Pinpoint the cell where the given text exists, returning its (X, Y) midpoint coordinate. 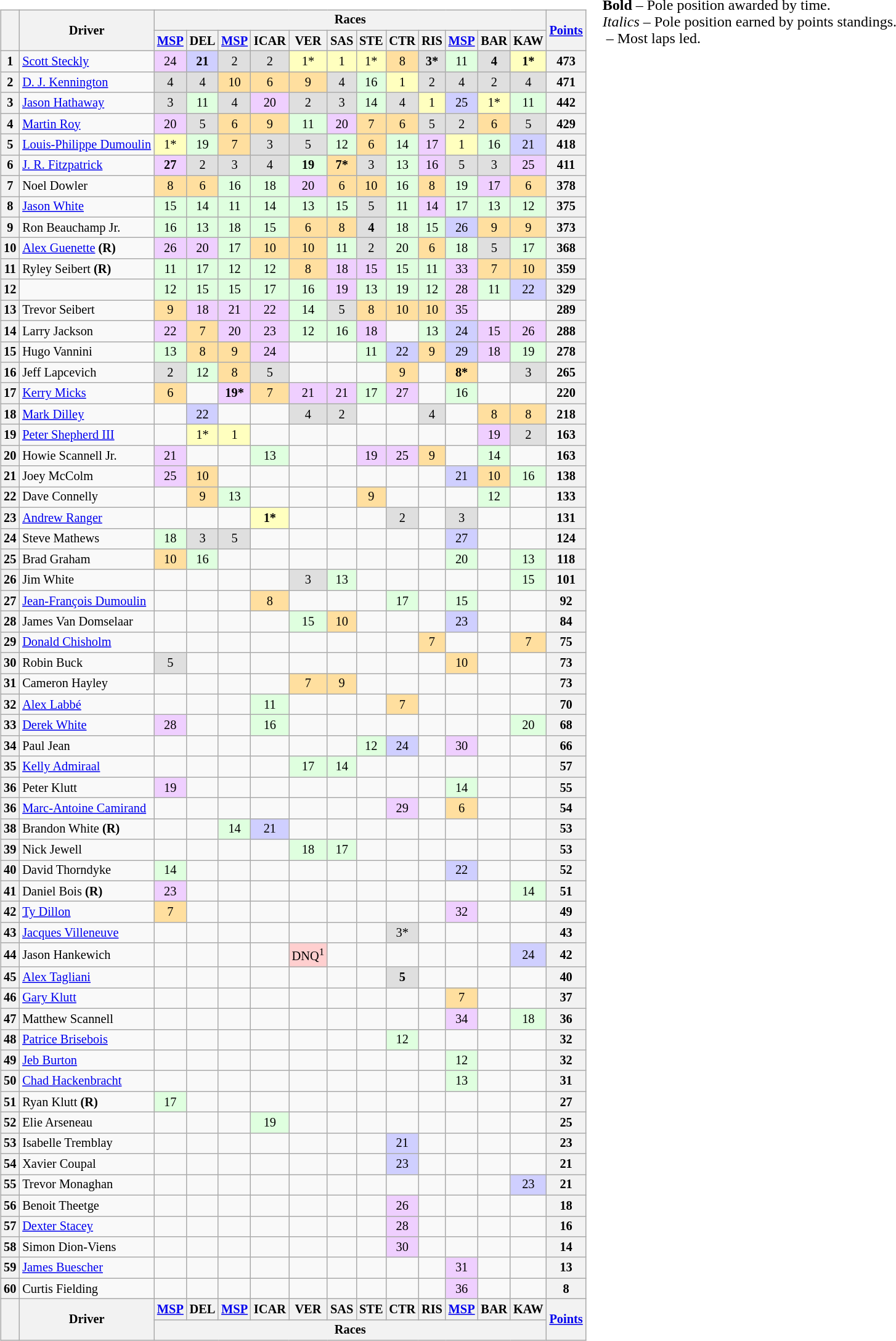
Steve Mathews (86, 539)
DNQ1 (308, 955)
Gary Klutt (86, 998)
Scott Steckly (86, 62)
Robin Buck (86, 663)
Ty Dillon (86, 912)
Brandon White (R) (86, 829)
Howie Scannell Jr. (86, 455)
Andrew Ranger (86, 518)
Nick Jewell (86, 850)
Simon Dion-Viens (86, 1247)
48 (10, 1040)
Kerry Micks (86, 393)
373 (566, 227)
Noel Dowler (86, 186)
411 (566, 165)
Paul Jean (86, 746)
Cameron Hayley (86, 684)
Marc-Antoine Camirand (86, 809)
Derek White (86, 725)
375 (566, 207)
Jeff Lapcevich (86, 373)
Jason White (86, 207)
75 (566, 642)
Jacques Villeneuve (86, 933)
278 (566, 352)
Jason Hankewich (86, 955)
56 (10, 1205)
46 (10, 998)
8* (462, 373)
359 (566, 269)
Hugo Vannini (86, 352)
19* (234, 393)
Ryan Klutt (R) (86, 1102)
Benoit Theetge (86, 1205)
Martin Roy (86, 124)
Peter Shepherd III (86, 435)
138 (566, 476)
133 (566, 497)
David Thorndyke (86, 871)
429 (566, 124)
218 (566, 414)
Ron Beauchamp Jr. (86, 227)
84 (566, 622)
418 (566, 145)
329 (566, 290)
92 (566, 601)
7* (341, 165)
289 (566, 311)
Alex Tagliani (86, 977)
Alex Labbé (86, 704)
45 (10, 977)
James Van Domselaar (86, 622)
Jean-François Dumoulin (86, 601)
220 (566, 393)
265 (566, 373)
Jim White (86, 580)
70 (566, 704)
J. R. Fitzpatrick (86, 165)
James Buescher (86, 1268)
39 (10, 850)
47 (10, 1019)
Alex Guenette (R) (86, 248)
288 (566, 331)
Matthew Scannell (86, 1019)
Peter Klutt (86, 788)
68 (566, 725)
Curtis Fielding (86, 1289)
Trevor Seibert (86, 311)
66 (566, 746)
131 (566, 518)
Chad Hackenbracht (86, 1081)
Daniel Bois (R) (86, 891)
124 (566, 539)
D. J. Kennington (86, 83)
59 (10, 1268)
60 (10, 1289)
Kelly Admiraal (86, 767)
Jason Hathaway (86, 103)
Donald Chisholm (86, 642)
368 (566, 248)
Mark Dilley (86, 414)
Trevor Monaghan (86, 1185)
58 (10, 1247)
41 (10, 891)
Ryley Seibert (R) (86, 269)
473 (566, 62)
Dexter Stacey (86, 1226)
471 (566, 83)
Isabelle Tremblay (86, 1143)
442 (566, 103)
44 (10, 955)
37 (566, 998)
101 (566, 580)
Patrice Brisebois (86, 1040)
Elie Arseneau (86, 1123)
Brad Graham (86, 560)
Louis-Philippe Dumoulin (86, 145)
50 (10, 1081)
Joey McColm (86, 476)
378 (566, 186)
Jeb Burton (86, 1061)
Xavier Coupal (86, 1164)
Dave Connelly (86, 497)
Larry Jackson (86, 331)
118 (566, 560)
38 (10, 829)
